Pinpoint the cell where the given text exists, returning its [x, y] midpoint coordinate. 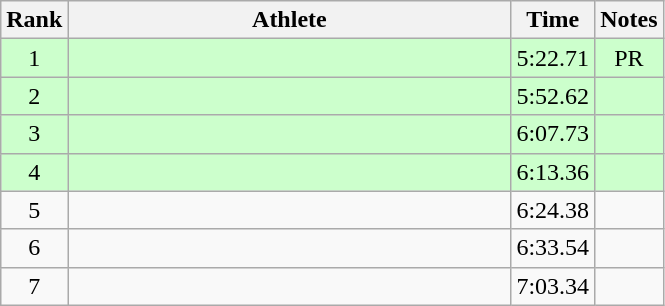
Rank [34, 20]
5 [34, 210]
6 [34, 248]
6:07.73 [553, 134]
5:22.71 [553, 58]
6:13.36 [553, 172]
3 [34, 134]
PR [629, 58]
Athlete [290, 20]
6:33.54 [553, 248]
7:03.34 [553, 286]
5:52.62 [553, 96]
Time [553, 20]
2 [34, 96]
7 [34, 286]
4 [34, 172]
Notes [629, 20]
1 [34, 58]
6:24.38 [553, 210]
